For the text-containing cell, return its midpoint in [x, y] coordinate format. 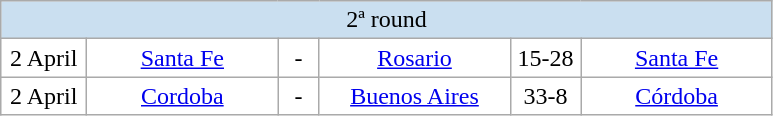
Buenos Aires [414, 96]
Córdoba [676, 96]
Rosario [414, 58]
Cordoba [182, 96]
33-8 [546, 96]
15-28 [546, 58]
2ª round [386, 20]
